Pinpoint the cell where the given text exists, returning its (x, y) midpoint coordinate. 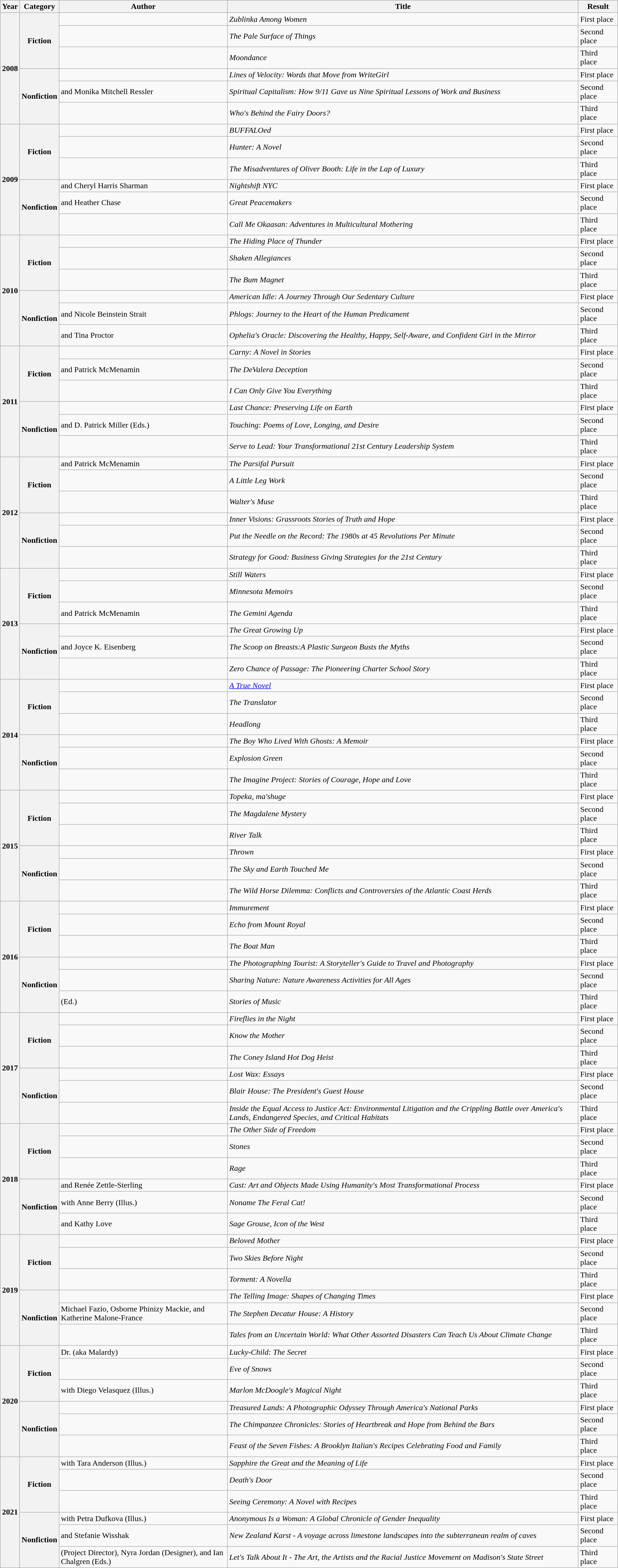
Zublinka Among Women (403, 19)
Spiritual Capitalism: How 9/11 Gave us Nine Spiritual Lessons of Work and Business (403, 92)
2013 (10, 624)
2010 (10, 291)
Inner Visions: Grassroots Stories of Truth and Hope (403, 519)
Great Peacemakers (403, 203)
The Translator (403, 703)
Let's Talk About It - The Art, the Artists and the Racial Justice Movement on Madison's State Street (403, 1557)
Tales from an Uncertain World: What Other Assorted Disasters Can Teach Us About Climate Change (403, 1335)
Lucky-Child: The Secret (403, 1352)
Treasured Lands: A Photographic Odyssey Through America's National Parks (403, 1408)
2021 (10, 1512)
Author (143, 7)
The Chimpanzee Chronicles: Stories of Heartbreak and Hope from Behind the Bars (403, 1424)
Immurement (403, 908)
Know the Mother (403, 1035)
Two Skies Before Night (403, 1258)
The Other Side of Freedom (403, 1130)
The Magdalene Mystery (403, 814)
Call Me Okaasan: Adventures in Multicultural Mothering (403, 224)
The Pale Surface of Things (403, 36)
Fireflies in the Night (403, 1019)
The Great Growing Up (403, 630)
Sage Grouse, Icon of the West (403, 1224)
Who's Behind the Fairy Doors? (403, 113)
2017 (10, 1068)
Seeing Ceremony: A Novel with Recipes (403, 1502)
2012 (10, 512)
with Petra Dufkova (Illus.) (143, 1518)
Sapphire the Great and the Meaning of Life (403, 1463)
New Zealand Karst - A voyage across limestone landscapes into the subterranean realm of caves (403, 1535)
Lines of Velocity: Words that Move from WriteGirl (403, 75)
Year (10, 7)
Torment: A Novella (403, 1279)
Marlon McDoogle's Magical Night (403, 1390)
Moondance (403, 57)
Category (40, 7)
The Sky and Earth Touched Me (403, 869)
and Cheryl Harris Sharman (143, 186)
with Anne Berry (Illus.) (143, 1202)
The Boat Man (403, 946)
Noname The Feral Cat! (403, 1202)
Ophelia's Oracle: Discovering the Healthy, Happy, Self-Aware, and Confident Girl in the Mirror (403, 335)
The Imagine Project: Stories of Courage, Hope and Love (403, 779)
Beloved Mother (403, 1241)
Anonymous Is a Woman: A Global Chronicle of Gender Inequality (403, 1518)
and Tina Proctor (143, 335)
Explosion Green (403, 758)
Last Chance: Preserving Life on Earth (403, 408)
Death's Door (403, 1480)
Eve of Snows (403, 1369)
Blair House: The President's Guest House (403, 1091)
River Talk (403, 835)
and Joyce K. Eisenberg (143, 647)
Feast of the Seven Fishes: A Brooklyn Italian's Recipes Celebrating Food and Family (403, 1446)
Topeka, ma'shuge (403, 796)
Headlong (403, 724)
The Stephen Decatur House: A History (403, 1313)
The Gemini Agenda (403, 613)
Strategy for Good: Business Giving Strategies for the 21st Century (403, 557)
2019 (10, 1290)
Still Waters (403, 575)
and Kathy Love (143, 1224)
Nightshift NYC (403, 186)
The Hiding Place of Thunder (403, 241)
(Ed.) (143, 1002)
Serve to Lead: Your Transformational 21st Century Leadership System (403, 446)
Dr. (aka Malardy) (143, 1352)
2018 (10, 1179)
The Boy Who Lived With Ghosts: A Memoir (403, 741)
Hunter: A Novel (403, 147)
Thrown (403, 852)
(Project Director), Nyra Jordan (Designer), and Ian Chalgren (Eds.) (143, 1557)
The DeValera Deception (403, 369)
and Monika Mitchell Ressler (143, 92)
The Bum Magnet (403, 280)
The Coney Island Hot Dog Heist (403, 1057)
2009 (10, 179)
Result (598, 7)
Put the Needle on the Record: The 1980s at 45 Revolutions Per Minute (403, 536)
2011 (10, 401)
2015 (10, 846)
Title (403, 7)
Shaken Allegiances (403, 258)
Minnesota Memoirs (403, 592)
with Tara Anderson (Illus.) (143, 1463)
Stories of Music (403, 1002)
Rage (403, 1168)
2014 (10, 735)
Zero Chance of Passage: The Pioneering Charter School Story (403, 668)
Cast: Art and Objects Made Using Humanity's Most Transformational Process (403, 1185)
Carny: A Novel in Stories (403, 352)
Walter's Muse (403, 502)
and Heather Chase (143, 203)
I Can Only Give You Everything (403, 391)
The Telling Image: Shapes of Changing Times (403, 1296)
The Wild Horse Dilemma: Conflicts and Controversies of the Atlantic Coast Herds (403, 891)
Stones (403, 1147)
2020 (10, 1401)
Michael Fazio, Osborne Phinizy Mackie, and Katherine Malone-France (143, 1313)
Touching: Poems of Love, Longing, and Desire (403, 425)
and Nicole Beinstein Strait (143, 314)
Sharing Nature: Nature Awareness Activities for All Ages (403, 980)
BUFFALOed (403, 130)
The Misadventures of Oliver Booth: Life in the Lap of Luxury (403, 168)
with Diego Velasquez (Illus.) (143, 1390)
A Little Leg Work (403, 480)
Phlogs: Journey to the Heart of the Human Predicament (403, 314)
and Renée Zettle-Sterling (143, 1185)
A True Novel (403, 685)
and Stefanie Wisshak (143, 1535)
The Scoop on Breasts:A Plastic Surgeon Busts the Myths (403, 647)
American Idle: A Journey Through Our Sedentary Culture (403, 297)
2008 (10, 68)
and D. Patrick Miller (Eds.) (143, 425)
The Parsifal Pursuit (403, 463)
Echo from Mount Royal (403, 924)
2016 (10, 957)
The Photographing Tourist: A Storyteller's Guide to Travel and Photography (403, 963)
Lost Wax: Essays (403, 1074)
